Find where the given text appears and provide that cell's center as [x, y] coordinate. 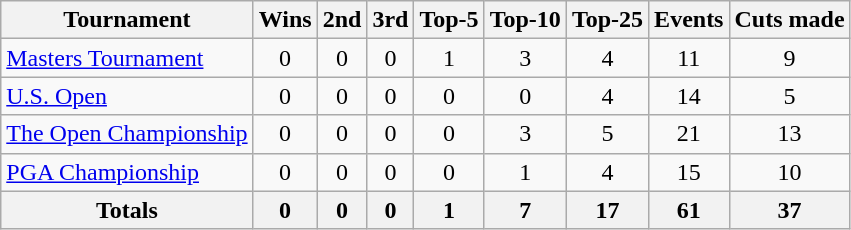
Top-10 [525, 20]
7 [525, 210]
15 [689, 172]
Top-5 [449, 20]
21 [689, 134]
Top-25 [607, 20]
Totals [127, 210]
61 [689, 210]
9 [790, 58]
U.S. Open [127, 96]
3rd [390, 20]
Masters Tournament [127, 58]
14 [689, 96]
11 [689, 58]
Cuts made [790, 20]
PGA Championship [127, 172]
37 [790, 210]
The Open Championship [127, 134]
10 [790, 172]
Wins [285, 20]
17 [607, 210]
13 [790, 134]
Tournament [127, 20]
Events [689, 20]
2nd [342, 20]
